Return [X, Y] of the center of cell containing provided text 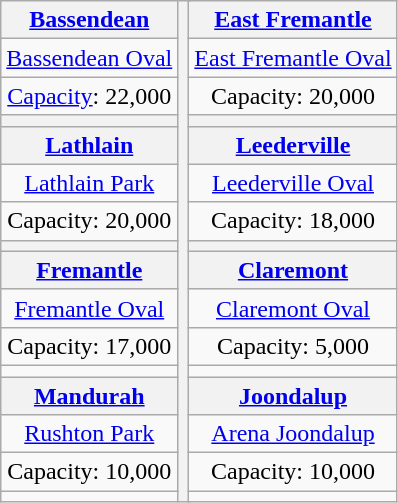
Lathlain Park [90, 183]
Lathlain [90, 145]
Leederville [293, 145]
East Fremantle Oval [293, 58]
Capacity: 17,000 [90, 346]
Bassendean [90, 20]
Mandurah [90, 395]
Bassendean Oval [90, 58]
Claremont [293, 270]
Fremantle [90, 270]
Capacity: 5,000 [293, 346]
Capacity: 18,000 [293, 221]
Arena Joondalup [293, 434]
Fremantle Oval [90, 308]
Capacity: 22,000 [90, 96]
Leederville Oval [293, 183]
Rushton Park [90, 434]
East Fremantle [293, 20]
Joondalup [293, 395]
Claremont Oval [293, 308]
